Search for the cell housing the specified text and yield its (x, y) center coordinate. 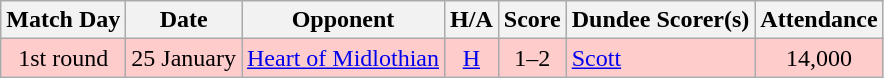
Scott (660, 58)
25 January (184, 58)
Dundee Scorer(s) (660, 20)
Match Day (64, 20)
Score (532, 20)
Attendance (819, 20)
H/A (472, 20)
14,000 (819, 58)
Opponent (344, 20)
H (472, 58)
Heart of Midlothian (344, 58)
1–2 (532, 58)
1st round (64, 58)
Date (184, 20)
